Identify which cell holds the provided text, then report its [x, y] central coordinate. 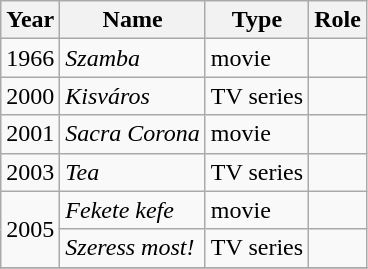
Sacra Corona [133, 134]
Kisváros [133, 96]
2005 [30, 229]
Role [338, 20]
2000 [30, 96]
Year [30, 20]
2003 [30, 172]
Tea [133, 172]
Szeress most! [133, 248]
Name [133, 20]
Fekete kefe [133, 210]
Szamba [133, 58]
Type [256, 20]
1966 [30, 58]
2001 [30, 134]
